Search for the cell housing the specified text and yield its (x, y) center coordinate. 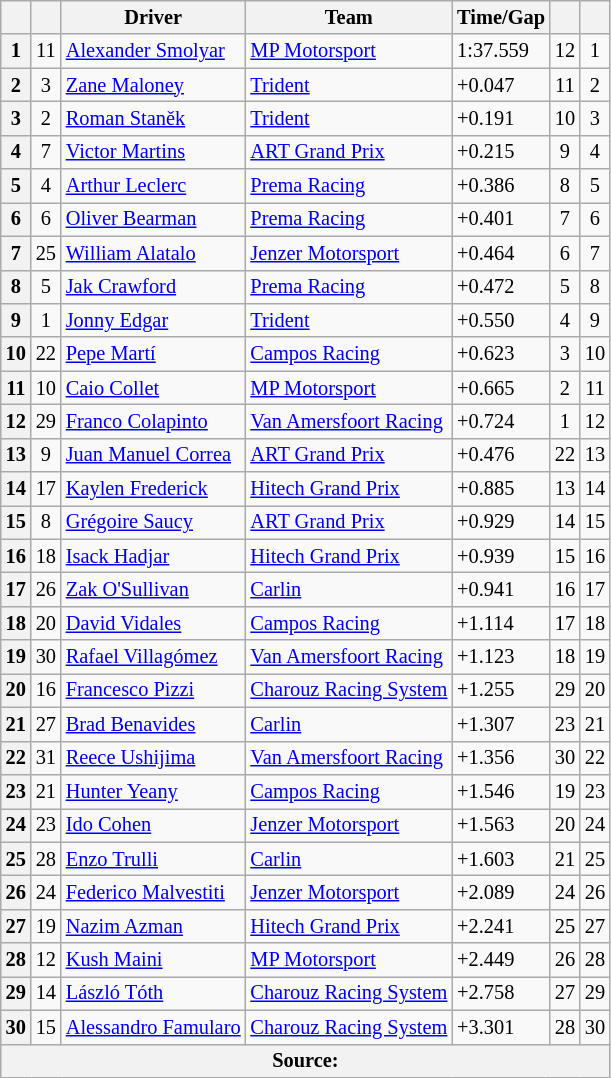
Jonny Edgar (154, 320)
Francesco Pizzi (154, 690)
Franco Colapinto (154, 421)
László Tóth (154, 993)
Zak O'Sullivan (154, 589)
+0.215 (501, 152)
+2.241 (501, 926)
Brad Benavides (154, 724)
+0.401 (501, 219)
+0.047 (501, 85)
Arthur Leclerc (154, 186)
Time/Gap (501, 17)
+0.623 (501, 354)
+0.476 (501, 455)
Jak Crawford (154, 287)
+1.546 (501, 791)
Kush Maini (154, 960)
Pepe Martí (154, 354)
Oliver Bearman (154, 219)
Juan Manuel Correa (154, 455)
Alessandro Famularo (154, 1027)
+1.563 (501, 825)
David Vidales (154, 623)
+0.550 (501, 320)
+1.123 (501, 657)
+1.255 (501, 690)
+0.472 (501, 287)
Source: (306, 1061)
1:37.559 (501, 51)
+2.758 (501, 993)
+2.089 (501, 892)
+0.929 (501, 522)
+3.301 (501, 1027)
+0.941 (501, 589)
Reece Ushijima (154, 758)
+2.449 (501, 960)
+0.464 (501, 253)
Federico Malvestiti (154, 892)
Isack Hadjar (154, 556)
+1.307 (501, 724)
Grégoire Saucy (154, 522)
+0.665 (501, 388)
Enzo Trulli (154, 859)
Kaylen Frederick (154, 489)
Nazim Azman (154, 926)
+0.191 (501, 118)
Ido Cohen (154, 825)
Alexander Smolyar (154, 51)
Team (348, 17)
+1.356 (501, 758)
Hunter Yeany (154, 791)
Caio Collet (154, 388)
+0.885 (501, 489)
Zane Maloney (154, 85)
+0.386 (501, 186)
Driver (154, 17)
31 (46, 758)
Roman Staněk (154, 118)
William Alatalo (154, 253)
+0.939 (501, 556)
+1.603 (501, 859)
+0.724 (501, 421)
Rafael Villagómez (154, 657)
Victor Martins (154, 152)
+1.114 (501, 623)
